Provide the [X, Y] coordinate of the cell's center where the given text is located.  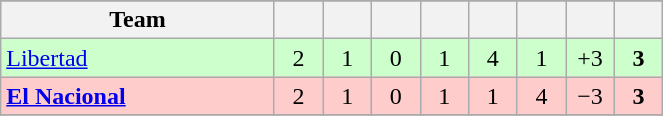
Libertad [138, 58]
+3 [590, 58]
Team [138, 20]
El Nacional [138, 96]
−3 [590, 96]
